Determine the (x, y) coordinate at the center of the cell enclosing the given text.  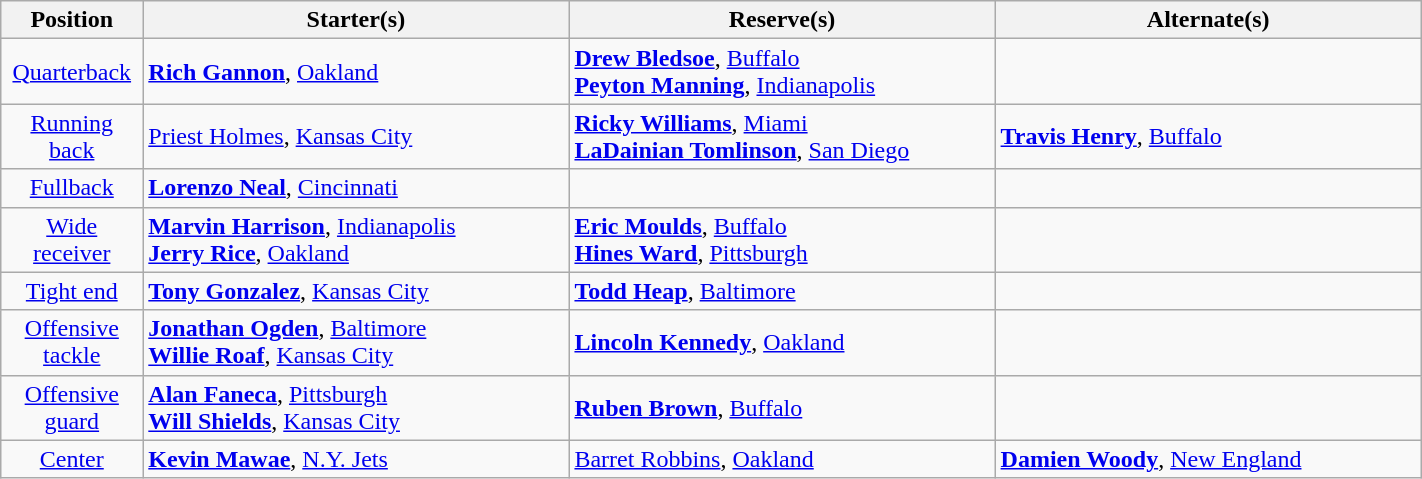
Fullback (72, 188)
Offensive tackle (72, 342)
Position (72, 20)
Offensive guard (72, 408)
Rich Gannon, Oakland (356, 72)
Priest Holmes, Kansas City (356, 136)
Damien Woody, New England (1208, 459)
Lorenzo Neal, Cincinnati (356, 188)
Drew Bledsoe, Buffalo Peyton Manning, Indianapolis (782, 72)
Lincoln Kennedy, Oakland (782, 342)
Tony Gonzalez, Kansas City (356, 291)
Kevin Mawae, N.Y. Jets (356, 459)
Ruben Brown, Buffalo (782, 408)
Starter(s) (356, 20)
Alternate(s) (1208, 20)
Quarterback (72, 72)
Center (72, 459)
Tight end (72, 291)
Alan Faneca, Pittsburgh Will Shields, Kansas City (356, 408)
Travis Henry, Buffalo (1208, 136)
Ricky Williams, Miami LaDainian Tomlinson, San Diego (782, 136)
Wide receiver (72, 240)
Barret Robbins, Oakland (782, 459)
Marvin Harrison, Indianapolis Jerry Rice, Oakland (356, 240)
Reserve(s) (782, 20)
Todd Heap, Baltimore (782, 291)
Eric Moulds, Buffalo Hines Ward, Pittsburgh (782, 240)
Jonathan Ogden, Baltimore Willie Roaf, Kansas City (356, 342)
Running back (72, 136)
